Identify which cell holds the provided text, then report its [X, Y] central coordinate. 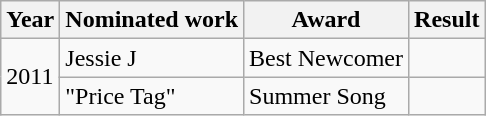
Summer Song [326, 96]
Jessie J [152, 58]
Result [447, 20]
Best Newcomer [326, 58]
Award [326, 20]
"Price Tag" [152, 96]
Nominated work [152, 20]
Year [30, 20]
2011 [30, 77]
